Return the [x, y] coordinate for the center point of the cell that contains the specified text.  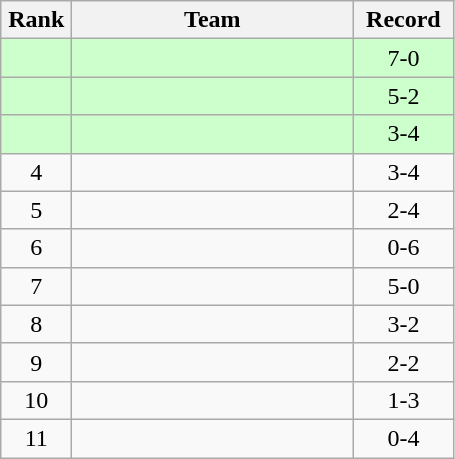
0-6 [404, 248]
1-3 [404, 400]
Team [212, 20]
10 [36, 400]
6 [36, 248]
2-2 [404, 362]
2-4 [404, 210]
11 [36, 438]
7-0 [404, 58]
Rank [36, 20]
5 [36, 210]
7 [36, 286]
3-2 [404, 324]
9 [36, 362]
4 [36, 172]
0-4 [404, 438]
5-0 [404, 286]
Record [404, 20]
5-2 [404, 96]
8 [36, 324]
